Pinpoint the cell where the given text exists, returning its (x, y) midpoint coordinate. 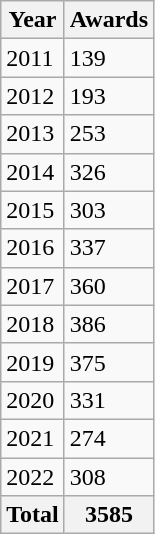
2021 (33, 438)
375 (108, 362)
326 (108, 172)
2012 (33, 96)
2019 (33, 362)
2011 (33, 58)
2017 (33, 286)
139 (108, 58)
3585 (108, 515)
253 (108, 134)
2022 (33, 477)
2014 (33, 172)
303 (108, 210)
193 (108, 96)
Year (33, 20)
386 (108, 324)
331 (108, 400)
2013 (33, 134)
Total (33, 515)
2018 (33, 324)
2020 (33, 400)
360 (108, 286)
2016 (33, 248)
Awards (108, 20)
2015 (33, 210)
308 (108, 477)
337 (108, 248)
274 (108, 438)
